Pinpoint the cell where the given text exists, returning its (x, y) midpoint coordinate. 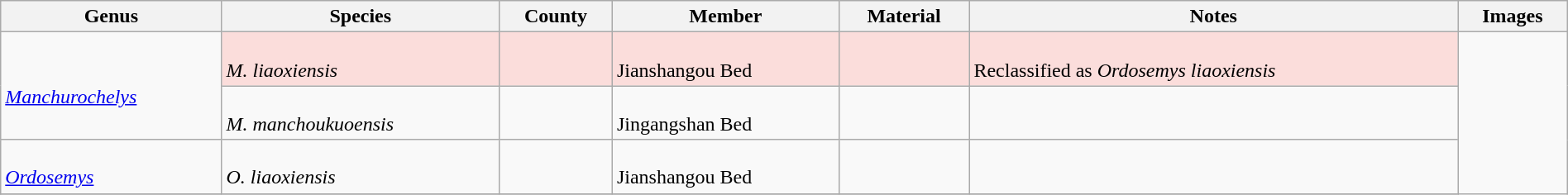
County (556, 17)
O. liaoxiensis (361, 167)
Species (361, 17)
Notes (1214, 17)
M. manchoukuoensis (361, 112)
Images (1513, 17)
Jingangshan Bed (725, 112)
M. liaoxiensis (361, 59)
Reclassified as Ordosemys liaoxiensis (1214, 59)
Manchurochelys (111, 86)
Ordosemys (111, 167)
Member (725, 17)
Material (904, 17)
Genus (111, 17)
